Detect which cell encompasses the target text, then output its [x, y] center coordinate. 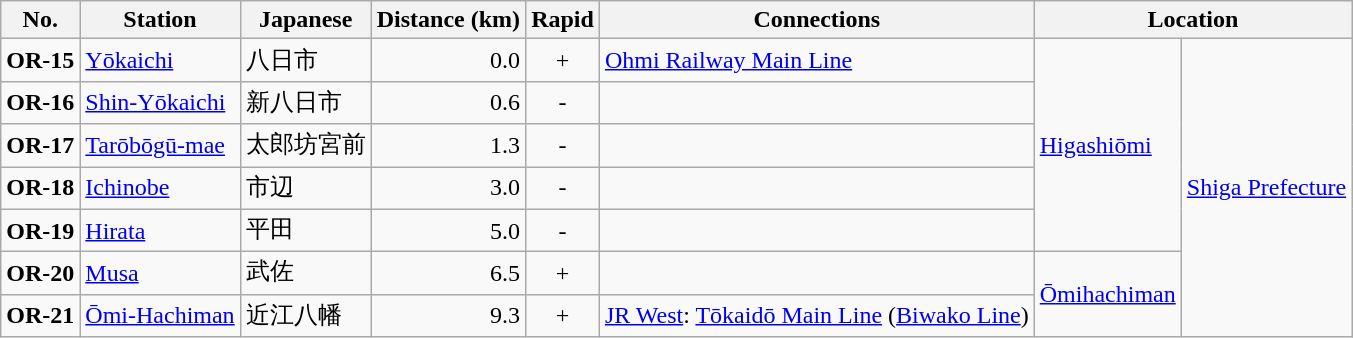
Shin-Yōkaichi [160, 102]
平田 [306, 230]
Musa [160, 274]
Yōkaichi [160, 60]
3.0 [448, 188]
Location [1192, 20]
Higashiōmi [1108, 146]
JR West: Tōkaidō Main Line (Biwako Line) [816, 316]
Connections [816, 20]
OR-16 [40, 102]
OR-17 [40, 146]
Ōmi-Hachiman [160, 316]
9.3 [448, 316]
新八日市 [306, 102]
5.0 [448, 230]
0.6 [448, 102]
1.3 [448, 146]
Distance (km) [448, 20]
Rapid [563, 20]
OR-21 [40, 316]
Japanese [306, 20]
OR-19 [40, 230]
OR-20 [40, 274]
No. [40, 20]
OR-15 [40, 60]
Hirata [160, 230]
Shiga Prefecture [1266, 188]
太郎坊宮前 [306, 146]
Station [160, 20]
Ōmihachiman [1108, 294]
OR-18 [40, 188]
Tarōbōgū-mae [160, 146]
Ohmi Railway Main Line [816, 60]
市辺 [306, 188]
6.5 [448, 274]
0.0 [448, 60]
近江八幡 [306, 316]
八日市 [306, 60]
武佐 [306, 274]
Ichinobe [160, 188]
